Return [X, Y] of the center of cell containing provided text 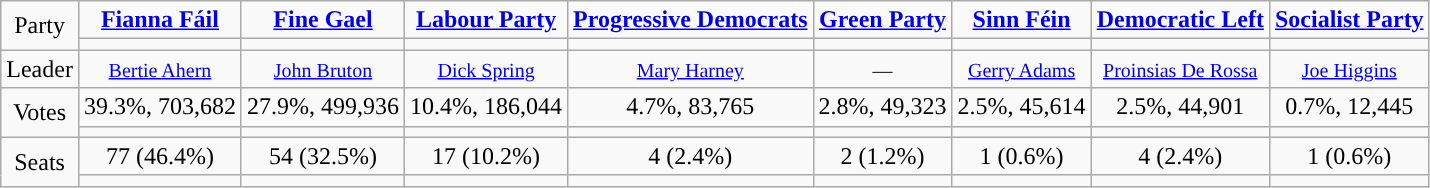
Labour Party [486, 20]
Leader [40, 69]
2.5%, 45,614 [1022, 107]
Fine Gael [322, 20]
10.4%, 186,044 [486, 107]
4.7%, 83,765 [690, 107]
Votes [40, 112]
Dick Spring [486, 69]
Fianna Fáil [160, 20]
Bertie Ahern [160, 69]
54 (32.5%) [322, 156]
27.9%, 499,936 [322, 107]
2.5%, 44,901 [1180, 107]
Mary Harney [690, 69]
39.3%, 703,682 [160, 107]
0.7%, 12,445 [1349, 107]
Party [40, 26]
Socialist Party [1349, 20]
77 (46.4%) [160, 156]
Green Party [882, 20]
Sinn Féin [1022, 20]
17 (10.2%) [486, 156]
Progressive Democrats [690, 20]
Democratic Left [1180, 20]
Joe Higgins [1349, 69]
2.8%, 49,323 [882, 107]
Seats [40, 162]
Proinsias De Rossa [1180, 69]
— [882, 69]
John Bruton [322, 69]
Gerry Adams [1022, 69]
2 (1.2%) [882, 156]
